Identify which cell holds the provided text, then report its (X, Y) central coordinate. 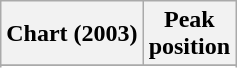
Chart (2003) (72, 34)
Peakposition (189, 34)
